Pinpoint the cell where the given text exists, returning its (x, y) midpoint coordinate. 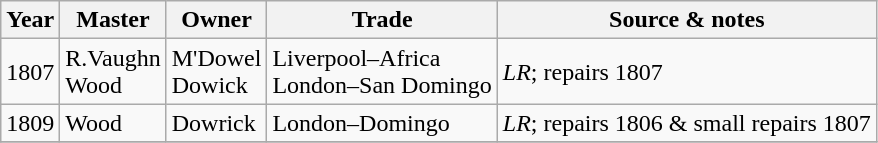
Liverpool–AfricaLondon–San Domingo (382, 72)
Year (30, 20)
Wood (113, 123)
R.VaughnWood (113, 72)
London–Domingo (382, 123)
Owner (216, 20)
M'DowelDowick (216, 72)
1807 (30, 72)
Dowrick (216, 123)
1809 (30, 123)
Master (113, 20)
LR; repairs 1807 (686, 72)
LR; repairs 1806 & small repairs 1807 (686, 123)
Trade (382, 20)
Source & notes (686, 20)
